Identify which cell holds the provided text, then report its (x, y) central coordinate. 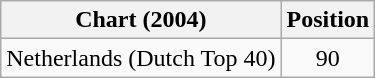
Position (328, 20)
Netherlands (Dutch Top 40) (141, 58)
90 (328, 58)
Chart (2004) (141, 20)
